Search for the cell housing the specified text and yield its [x, y] center coordinate. 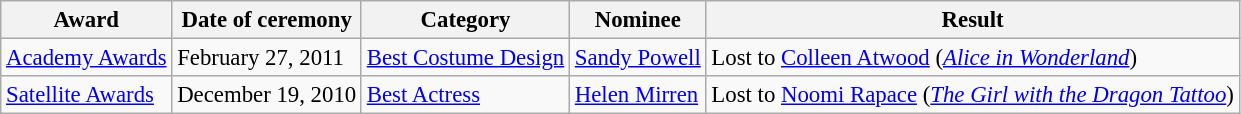
Result [972, 20]
February 27, 2011 [267, 58]
Academy Awards [86, 58]
Nominee [638, 20]
December 19, 2010 [267, 95]
Best Costume Design [465, 58]
Category [465, 20]
Award [86, 20]
Satellite Awards [86, 95]
Helen Mirren [638, 95]
Lost to Colleen Atwood (Alice in Wonderland) [972, 58]
Best Actress [465, 95]
Date of ceremony [267, 20]
Sandy Powell [638, 58]
Lost to Noomi Rapace (The Girl with the Dragon Tattoo) [972, 95]
